From the cell containing the given text, extract its center point as [X, Y] coordinate. 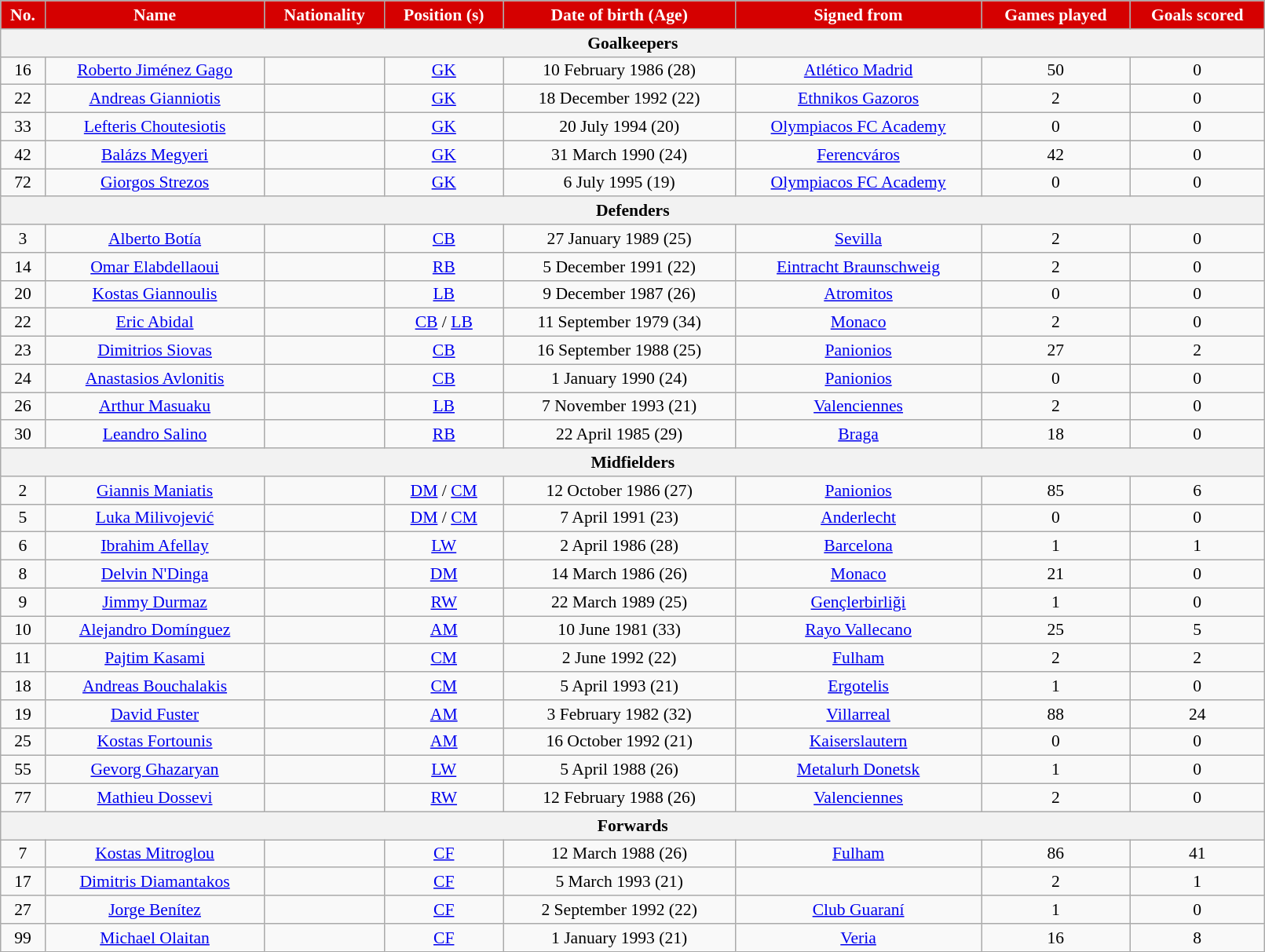
Name [155, 15]
26 [23, 407]
Position (s) [444, 15]
22 April 1985 (29) [619, 435]
Anastasios Avlonitis [155, 378]
16 September 1988 (25) [619, 351]
3 February 1982 (32) [619, 714]
18 December 1992 (22) [619, 99]
Luka Milivojević [155, 518]
Villarreal [858, 714]
Forwards [633, 826]
Midfielders [633, 462]
99 [23, 938]
5 March 1993 (21) [619, 882]
Kostas Mitroglou [155, 854]
Defenders [633, 211]
85 [1055, 491]
12 October 1986 (27) [619, 491]
Balázs Megyeri [155, 155]
Metalurh Donetsk [858, 770]
Andreas Bouchalakis [155, 686]
2 June 1992 (22) [619, 658]
Ethnikos Gazoros [858, 99]
9 [23, 602]
12 February 1988 (26) [619, 798]
Eric Abidal [155, 323]
Jimmy Durmaz [155, 602]
7 April 1991 (23) [619, 518]
Leandro Salino [155, 435]
10 June 1981 (33) [619, 630]
Kostas Giannoulis [155, 294]
14 [23, 267]
David Fuster [155, 714]
10 [23, 630]
Alberto Botía [155, 239]
Goals scored [1197, 15]
Ergotelis [858, 686]
Anderlecht [858, 518]
Giorgos Strezos [155, 183]
Alejandro Domínguez [155, 630]
11 September 1979 (34) [619, 323]
Rayo Vallecano [858, 630]
Dimitris Diamantakos [155, 882]
33 [23, 127]
72 [23, 183]
Ibrahim Afellay [155, 546]
Kaiserslautern [858, 742]
Jorge Benítez [155, 910]
55 [23, 770]
Sevilla [858, 239]
23 [23, 351]
2 September 1992 (22) [619, 910]
Ferencváros [858, 155]
5 April 1993 (21) [619, 686]
Signed from [858, 15]
No. [23, 15]
50 [1055, 71]
Mathieu Dossevi [155, 798]
12 March 1988 (26) [619, 854]
3 [23, 239]
21 [1055, 574]
1 January 1990 (24) [619, 378]
2 April 1986 (28) [619, 546]
Omar Elabdellaoui [155, 267]
31 March 1990 (24) [619, 155]
CB / LB [444, 323]
27 January 1989 (25) [619, 239]
10 February 1986 (28) [619, 71]
17 [23, 882]
20 [23, 294]
22 March 1989 (25) [619, 602]
Andreas Gianniotis [155, 99]
DM [444, 574]
16 October 1992 (21) [619, 742]
Lefteris Choutesiotis [155, 127]
Games played [1055, 15]
Gençlerbirliği [858, 602]
77 [23, 798]
Atromitos [858, 294]
20 July 1994 (20) [619, 127]
Roberto Jiménez Gago [155, 71]
88 [1055, 714]
Delvin N'Dinga [155, 574]
7 November 1993 (21) [619, 407]
Kostas Fortounis [155, 742]
Barcelona [858, 546]
14 March 1986 (26) [619, 574]
Michael Olaitan [155, 938]
11 [23, 658]
Dimitrios Siovas [155, 351]
86 [1055, 854]
Club Guaraní [858, 910]
6 July 1995 (19) [619, 183]
Arthur Masuaku [155, 407]
1 January 1993 (21) [619, 938]
Pajtim Kasami [155, 658]
Braga [858, 435]
5 December 1991 (22) [619, 267]
Gevorg Ghazaryan [155, 770]
Giannis Maniatis [155, 491]
Nationality [324, 15]
Atlético Madrid [858, 71]
Eintracht Braunschweig [858, 267]
5 April 1988 (26) [619, 770]
Veria [858, 938]
30 [23, 435]
Date of birth (Age) [619, 15]
Goalkeepers [633, 43]
9 December 1987 (26) [619, 294]
41 [1197, 854]
7 [23, 854]
19 [23, 714]
